Search for the cell housing the specified text and yield its [x, y] center coordinate. 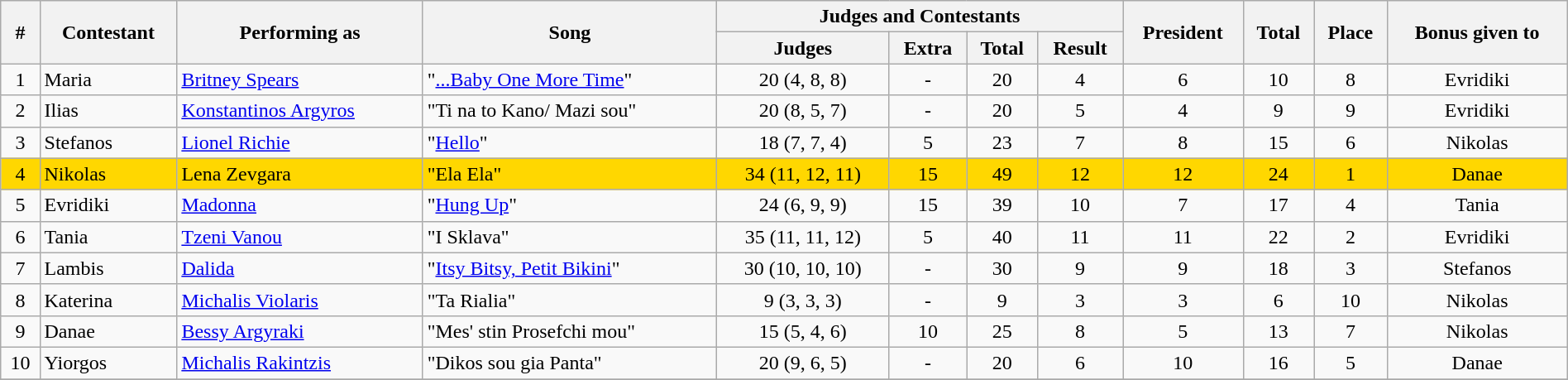
40 [1002, 237]
Extra [928, 48]
Contestant [108, 32]
"I Sklava" [569, 237]
Lionel Richie [299, 142]
9 (3, 3, 3) [803, 300]
Katerina [108, 300]
"Hello" [569, 142]
Yiorgos [108, 363]
"Ti na to Kano/ Mazi sou" [569, 111]
Result [1080, 48]
# [20, 32]
Britney Spears [299, 79]
President [1183, 32]
"Ta Rialia" [569, 300]
Michalis Violaris [299, 300]
34 (11, 12, 11) [803, 174]
Lambis [108, 268]
25 [1002, 331]
24 (6, 9, 9) [803, 205]
16 [1279, 363]
Dalida [299, 268]
Ilias [108, 111]
"Ela Ela" [569, 174]
39 [1002, 205]
Judges [803, 48]
"Mes' stin Prosefchi mou" [569, 331]
Song [569, 32]
15 (5, 4, 6) [803, 331]
Performing as [299, 32]
Michalis Rakintzis [299, 363]
"Dikos sou gia Panta" [569, 363]
"Hung Up" [569, 205]
Bonus given to [1477, 32]
49 [1002, 174]
Maria [108, 79]
18 (7, 7, 4) [803, 142]
18 [1279, 268]
35 (11, 11, 12) [803, 237]
Tzeni Vanou [299, 237]
Judges and Contestants [920, 17]
13 [1279, 331]
30 [1002, 268]
20 (4, 8, 8) [803, 79]
Konstantinos Argyros [299, 111]
Lena Zevgara [299, 174]
"Itsy Bitsy, Petit Bikini" [569, 268]
20 (8, 5, 7) [803, 111]
23 [1002, 142]
24 [1279, 174]
Place [1351, 32]
22 [1279, 237]
Bessy Argyraki [299, 331]
17 [1279, 205]
Madonna [299, 205]
30 (10, 10, 10) [803, 268]
"...Baby One More Time" [569, 79]
20 (9, 6, 5) [803, 363]
